Pinpoint the cell where the given text exists, returning its [x, y] midpoint coordinate. 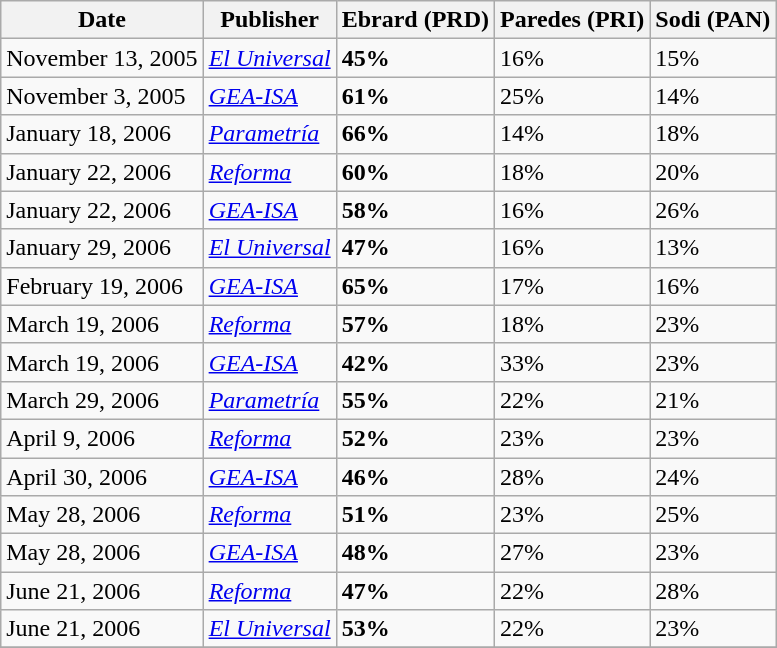
January 29, 2006 [102, 248]
58% [415, 210]
April 9, 2006 [102, 438]
April 30, 2006 [102, 477]
13% [713, 248]
November 3, 2005 [102, 96]
26% [713, 210]
57% [415, 324]
33% [572, 362]
46% [415, 477]
20% [713, 172]
January 18, 2006 [102, 134]
Sodi (PAN) [713, 20]
17% [572, 286]
Ebrard (PRD) [415, 20]
51% [415, 515]
42% [415, 362]
24% [713, 477]
66% [415, 134]
15% [713, 58]
Date [102, 20]
27% [572, 553]
65% [415, 286]
Paredes (PRI) [572, 20]
45% [415, 58]
52% [415, 438]
55% [415, 400]
March 29, 2006 [102, 400]
Publisher [270, 20]
November 13, 2005 [102, 58]
61% [415, 96]
60% [415, 172]
February 19, 2006 [102, 286]
53% [415, 629]
48% [415, 553]
21% [713, 400]
